Locate the cell with the specified text and output its [x, y] center coordinate. 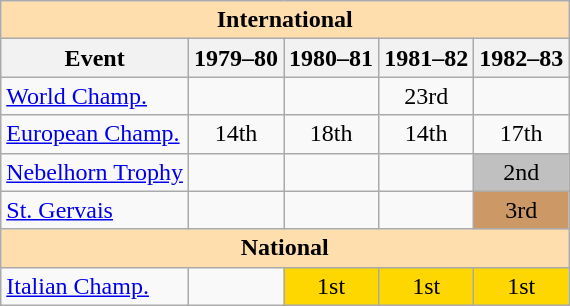
St. Gervais [95, 210]
1982–83 [522, 58]
18th [332, 134]
Nebelhorn Trophy [95, 172]
World Champ. [95, 96]
17th [522, 134]
National [285, 248]
1981–82 [426, 58]
Event [95, 58]
3rd [522, 210]
Italian Champ. [95, 286]
2nd [522, 172]
23rd [426, 96]
International [285, 20]
European Champ. [95, 134]
1980–81 [332, 58]
1979–80 [236, 58]
